Extract the (x, y) coordinate from the center of the cell holding the provided text.  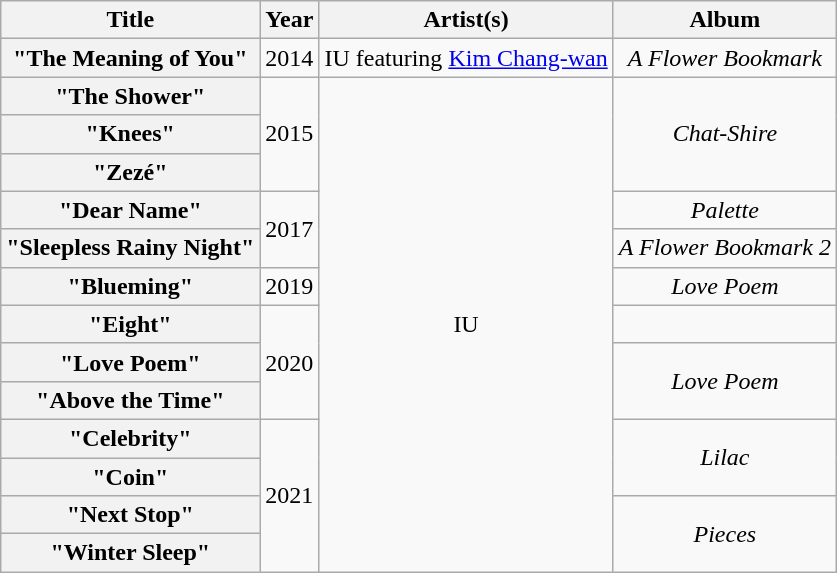
Album (724, 20)
Chat-Shire (724, 134)
"Zezé" (130, 172)
"Knees" (130, 134)
"The Meaning of You" (130, 58)
Year (290, 20)
Artist(s) (466, 20)
IU featuring Kim Chang-wan (466, 58)
"Above the Time" (130, 400)
A Flower Bookmark 2 (724, 248)
Lilac (724, 457)
"Celebrity" (130, 438)
Pieces (724, 534)
2021 (290, 495)
"Sleepless Rainy Night" (130, 248)
"Eight" (130, 324)
"Love Poem" (130, 362)
Palette (724, 210)
2019 (290, 286)
2014 (290, 58)
2017 (290, 229)
Title (130, 20)
IU (466, 324)
A Flower Bookmark (724, 58)
"Coin" (130, 477)
"Next Stop" (130, 515)
"Blueming" (130, 286)
"The Shower" (130, 96)
2015 (290, 134)
"Dear Name" (130, 210)
2020 (290, 362)
"Winter Sleep" (130, 553)
